Identify which cell holds the provided text, then report its (x, y) central coordinate. 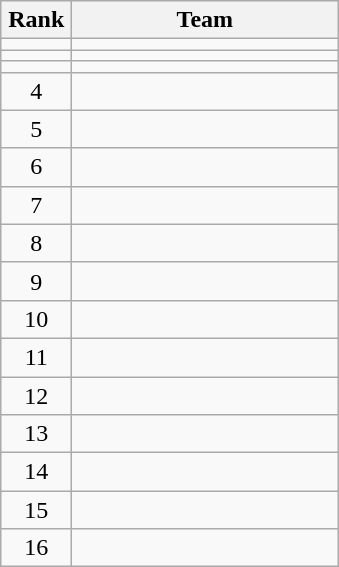
8 (36, 243)
6 (36, 167)
14 (36, 472)
5 (36, 129)
16 (36, 548)
12 (36, 395)
7 (36, 205)
15 (36, 510)
4 (36, 91)
9 (36, 281)
Team (205, 20)
10 (36, 319)
13 (36, 434)
11 (36, 357)
Rank (36, 20)
